Search for the cell housing the specified text and yield its (X, Y) center coordinate. 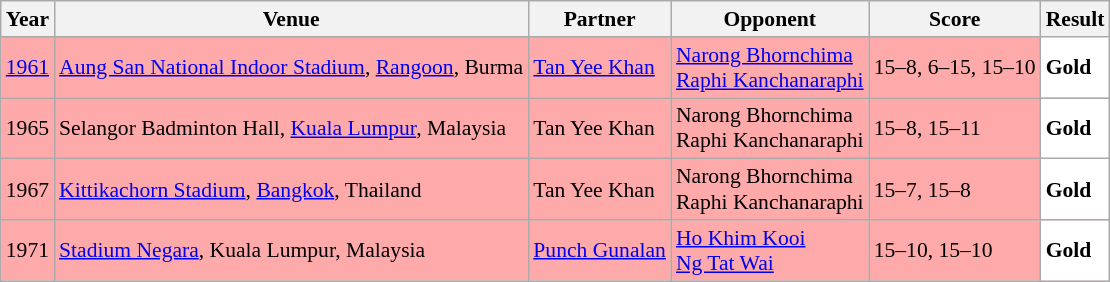
Kittikachorn Stadium, Bangkok, Thailand (291, 190)
Aung San National Indoor Stadium, Rangoon, Burma (291, 68)
15–8, 6–15, 15–10 (955, 68)
1961 (28, 68)
Result (1076, 19)
1965 (28, 128)
15–7, 15–8 (955, 190)
Selangor Badminton Hall, Kuala Lumpur, Malaysia (291, 128)
15–10, 15–10 (955, 250)
Ho Khim Kooi Ng Tat Wai (770, 250)
Punch Gunalan (600, 250)
15–8, 15–11 (955, 128)
Score (955, 19)
Opponent (770, 19)
Venue (291, 19)
1967 (28, 190)
1971 (28, 250)
Year (28, 19)
Partner (600, 19)
Stadium Negara, Kuala Lumpur, Malaysia (291, 250)
